Locate the cell with the specified text and output its (X, Y) center coordinate. 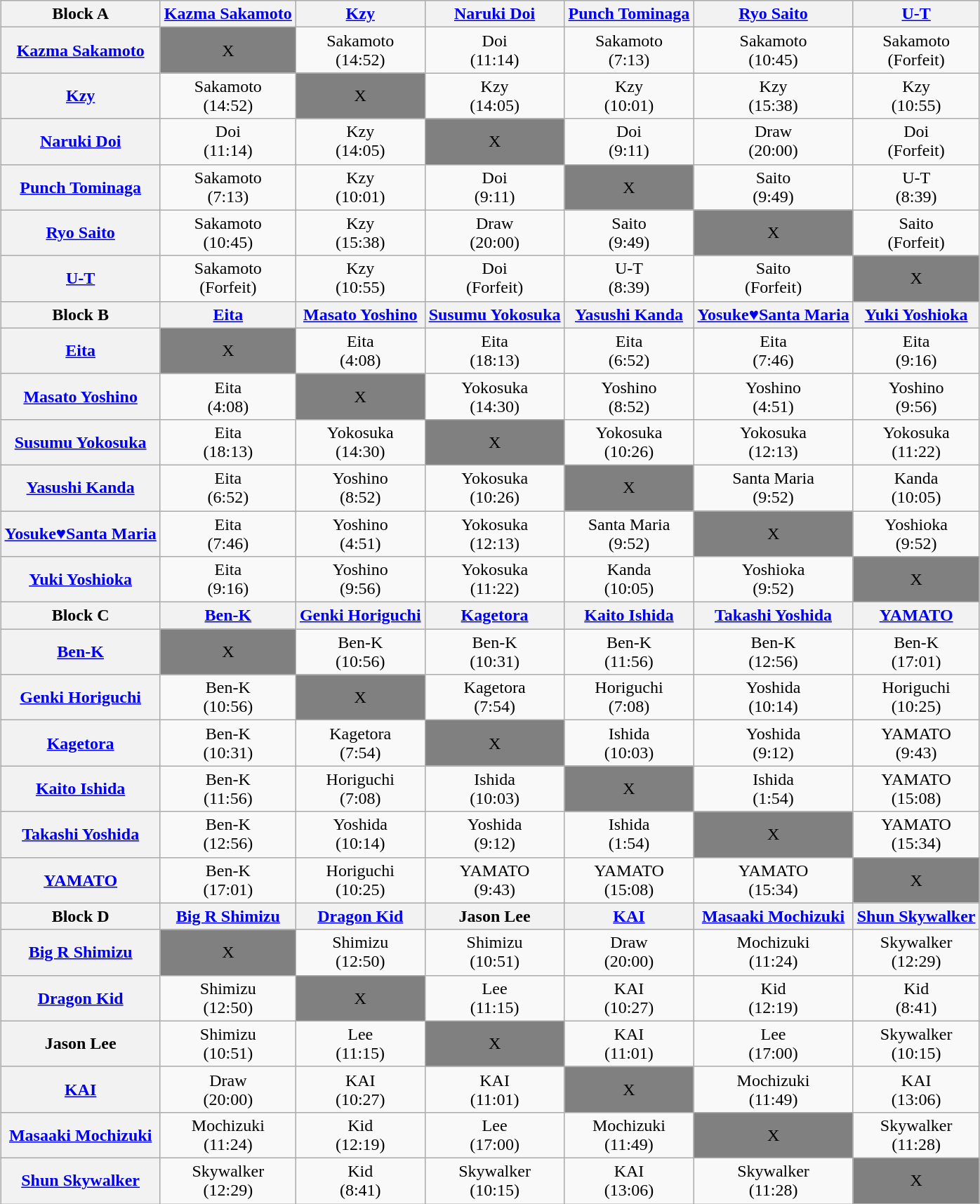
Block C (80, 616)
Block A (80, 14)
Block B (80, 315)
Block D (80, 916)
